Return the (x, y) coordinate for the center point of the cell that contains the specified text.  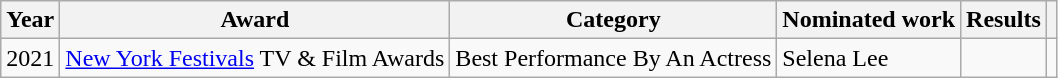
Nominated work (869, 20)
2021 (30, 58)
Selena Lee (869, 58)
Best Performance By An Actress (614, 58)
Results (1004, 20)
Award (255, 20)
Year (30, 20)
New York Festivals TV & Film Awards (255, 58)
Category (614, 20)
